Extract the [x, y] coordinate from the center of the cell holding the provided text.  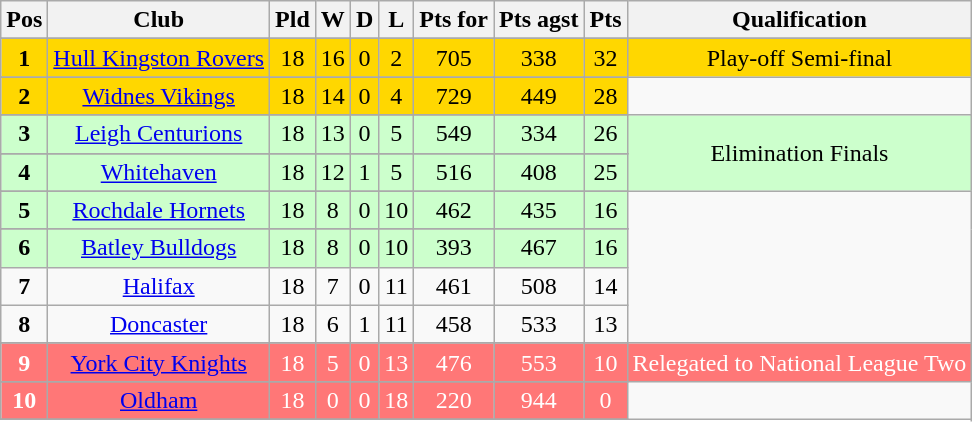
Pts for [454, 20]
Widnes Vikings [159, 96]
220 [454, 400]
Halifax [159, 286]
Rochdale Hornets [159, 210]
Pld [293, 20]
Pos [24, 20]
D [364, 20]
Doncaster [159, 324]
9 [24, 362]
549 [454, 134]
467 [539, 248]
3 [24, 134]
553 [539, 362]
729 [454, 96]
435 [539, 210]
L [396, 20]
Oldham [159, 400]
32 [606, 58]
705 [454, 58]
12 [332, 172]
Qualification [800, 20]
944 [539, 400]
28 [606, 96]
393 [454, 248]
Play-off Semi-final [800, 58]
516 [454, 172]
338 [539, 58]
Relegated to National League Two [800, 362]
461 [454, 286]
Club [159, 20]
533 [539, 324]
Pts [606, 20]
449 [539, 96]
508 [539, 286]
Elimination Finals [800, 153]
458 [454, 324]
408 [539, 172]
462 [454, 210]
Leigh Centurions [159, 134]
25 [606, 172]
W [332, 20]
476 [454, 362]
York City Knights [159, 362]
Batley Bulldogs [159, 248]
26 [606, 134]
Pts agst [539, 20]
Hull Kingston Rovers [159, 58]
334 [539, 134]
Whitehaven [159, 172]
